Search for the cell housing the specified text and yield its (X, Y) center coordinate. 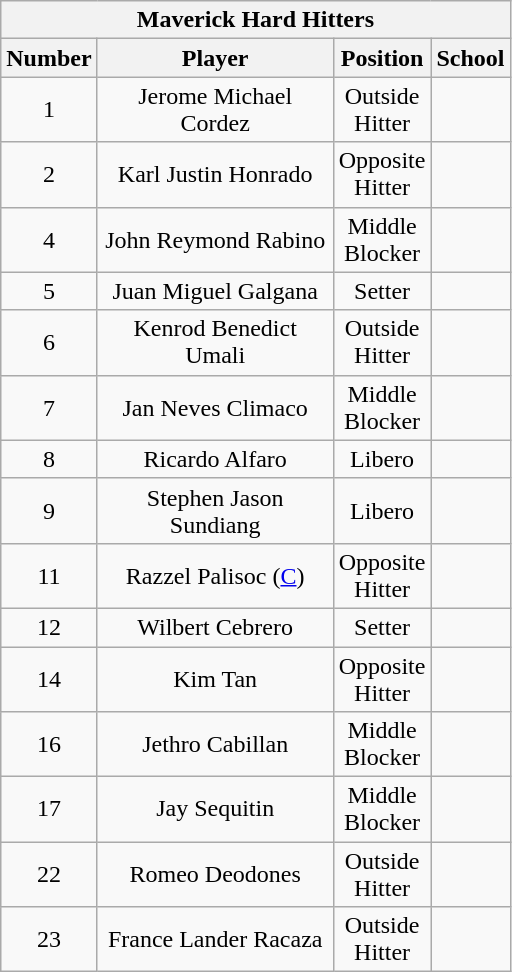
Position (382, 58)
Karl Justin Honrado (215, 174)
4 (49, 240)
Razzel Palisoc (C) (215, 576)
2 (49, 174)
16 (49, 744)
Wilbert Cebrero (215, 627)
5 (49, 291)
12 (49, 627)
Ricardo Alfaro (215, 459)
Jerome Michael Cordez (215, 110)
France Lander Racaza (215, 940)
17 (49, 810)
23 (49, 940)
14 (49, 678)
8 (49, 459)
Kenrod Benedict Umali (215, 342)
Stephen Jason Sundiang (215, 510)
Romeo Deodones (215, 874)
School (470, 58)
22 (49, 874)
Kim Tan (215, 678)
Player (215, 58)
Jan Neves Climaco (215, 408)
Maverick Hard Hitters (256, 20)
Jethro Cabillan (215, 744)
7 (49, 408)
Number (49, 58)
9 (49, 510)
Juan Miguel Galgana (215, 291)
John Reymond Rabino (215, 240)
1 (49, 110)
Jay Sequitin (215, 810)
6 (49, 342)
11 (49, 576)
